Find where the given text appears and provide that cell's center as [x, y] coordinate. 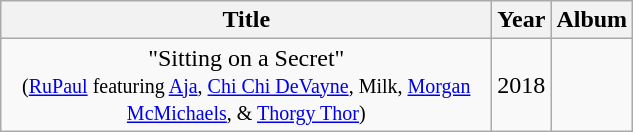
Year [522, 20]
Title [246, 20]
Album [592, 20]
2018 [522, 85]
"Sitting on a Secret" (RuPaul featuring Aja, Chi Chi DeVayne, Milk, Morgan McMichaels, & Thorgy Thor) [246, 85]
